Capture the cell that displays the provided text and extract its (x, y) central coordinate. 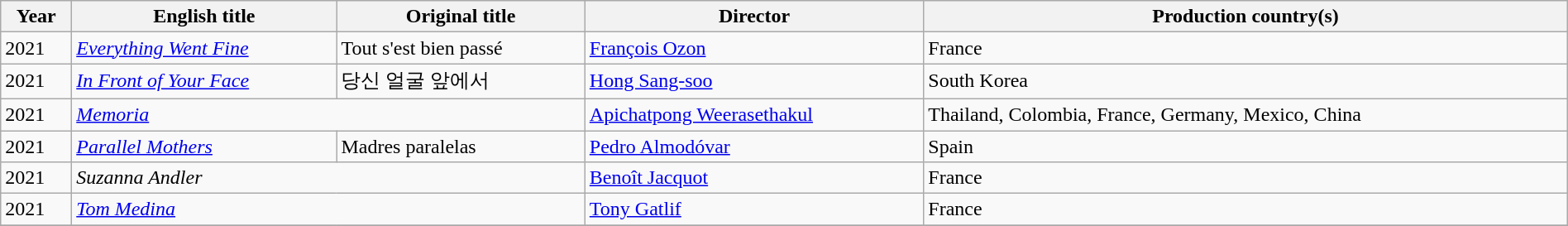
Benoît Jacquot (754, 178)
Original title (461, 17)
In Front of Your Face (204, 81)
Parallel Mothers (204, 147)
Tony Gatlif (754, 209)
Apichatpong Weerasethakul (754, 114)
Madres paralelas (461, 147)
Thailand, Colombia, France, Germany, Mexico, China (1245, 114)
English title (204, 17)
Everything Went Fine (204, 48)
Memoria (329, 114)
Tout s'est bien passé (461, 48)
South Korea (1245, 81)
Suzanna Andler (329, 178)
Year (36, 17)
Tom Medina (329, 209)
Director (754, 17)
Hong Sang-soo (754, 81)
당신 얼굴 앞에서 (461, 81)
Pedro Almodóvar (754, 147)
Production country(s) (1245, 17)
François Ozon (754, 48)
Spain (1245, 147)
